Return (x, y) of the center of cell containing provided text 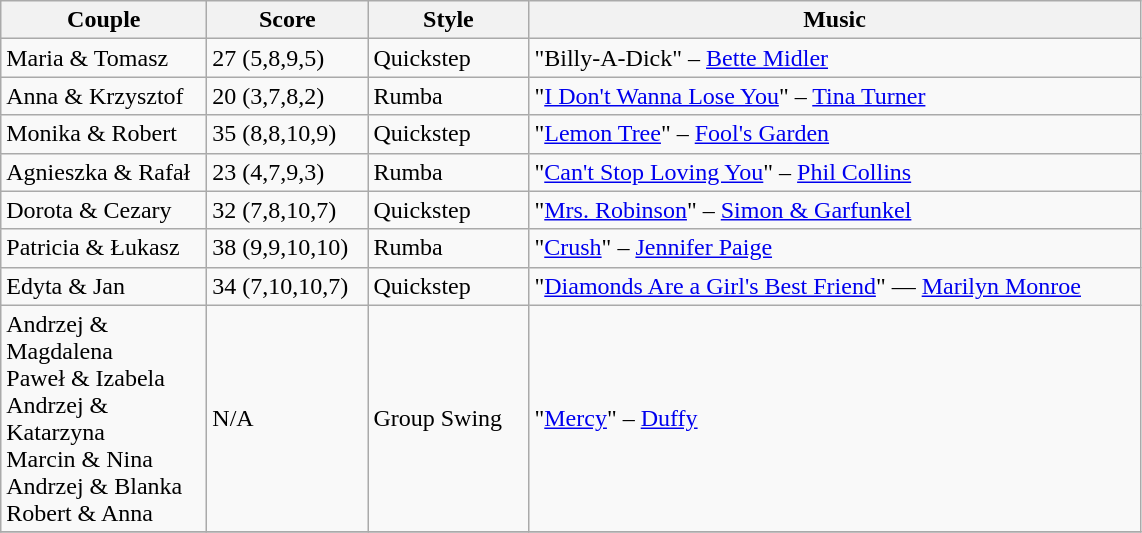
Couple (104, 20)
38 (9,9,10,10) (288, 248)
34 (7,10,10,7) (288, 286)
27 (5,8,9,5) (288, 58)
"Lemon Tree" – Fool's Garden (834, 134)
32 (7,8,10,7) (288, 210)
23 (4,7,9,3) (288, 172)
Dorota & Cezary (104, 210)
"Mrs. Robinson" – Simon & Garfunkel (834, 210)
"I Don't Wanna Lose You" – Tina Turner (834, 96)
Andrzej & MagdalenaPaweł & IzabelaAndrzej & KatarzynaMarcin & NinaAndrzej & BlankaRobert & Anna (104, 418)
"Diamonds Are a Girl's Best Friend" — Marilyn Monroe (834, 286)
Style (448, 20)
Group Swing (448, 418)
Edyta & Jan (104, 286)
35 (8,8,10,9) (288, 134)
"Crush" – Jennifer Paige (834, 248)
Agnieszka & Rafał (104, 172)
N/A (288, 418)
Music (834, 20)
Anna & Krzysztof (104, 96)
"Mercy" – Duffy (834, 418)
20 (3,7,8,2) (288, 96)
"Can't Stop Loving You" – Phil Collins (834, 172)
Maria & Tomasz (104, 58)
Score (288, 20)
Monika & Robert (104, 134)
Patricia & Łukasz (104, 248)
"Billy-A-Dick" – Bette Midler (834, 58)
